Return the (x, y) coordinate for the center point of the cell that contains the specified text.  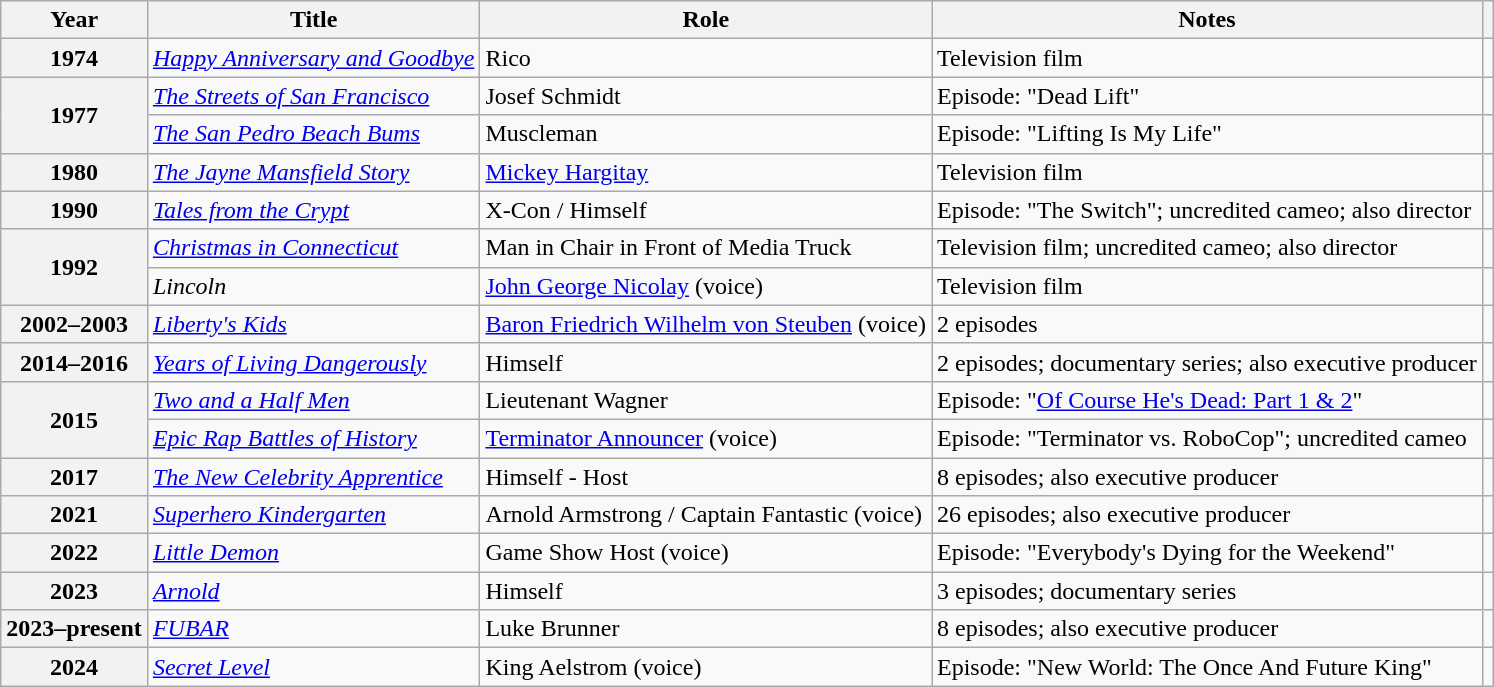
2023 (74, 591)
1990 (74, 210)
Episode: "Terminator vs. RoboCop"; uncredited cameo (1208, 438)
FUBAR (314, 629)
Episode: "The Switch"; uncredited cameo; also director (1208, 210)
1992 (74, 267)
2002–2003 (74, 324)
The New Celebrity Apprentice (314, 477)
Rico (706, 58)
Little Demon (314, 553)
2022 (74, 553)
Epic Rap Battles of History (314, 438)
2 episodes (1208, 324)
Episode: "Dead Lift" (1208, 96)
Year (74, 20)
Baron Friedrich Wilhelm von Steuben (voice) (706, 324)
1974 (74, 58)
Superhero Kindergarten (314, 515)
The San Pedro Beach Bums (314, 134)
Tales from the Crypt (314, 210)
Episode: "Everybody's Dying for the Weekend" (1208, 553)
Arnold Armstrong / Captain Fantastic (voice) (706, 515)
Luke Brunner (706, 629)
Liberty's Kids (314, 324)
26 episodes; also executive producer (1208, 515)
Episode: "New World: The Once And Future King" (1208, 667)
Role (706, 20)
2023–present (74, 629)
2017 (74, 477)
1980 (74, 172)
Secret Level (314, 667)
Notes (1208, 20)
Television film; uncredited cameo; also director (1208, 248)
King Aelstrom (voice) (706, 667)
3 episodes; documentary series (1208, 591)
2021 (74, 515)
Years of Living Dangerously (314, 362)
2014–2016 (74, 362)
2024 (74, 667)
Happy Anniversary and Goodbye (314, 58)
Himself - Host (706, 477)
The Streets of San Francisco (314, 96)
John George Nicolay (voice) (706, 286)
2015 (74, 419)
Arnold (314, 591)
The Jayne Mansfield Story (314, 172)
Title (314, 20)
Two and a Half Men (314, 400)
Christmas in Connecticut (314, 248)
Man in Chair in Front of Media Truck (706, 248)
Lincoln (314, 286)
Lieutenant Wagner (706, 400)
Mickey Hargitay (706, 172)
Game Show Host (voice) (706, 553)
Terminator Announcer (voice) (706, 438)
1977 (74, 115)
Muscleman (706, 134)
X-Con / Himself (706, 210)
Josef Schmidt (706, 96)
Episode: "Of Course He's Dead: Part 1 & 2" (1208, 400)
Episode: "Lifting Is My Life" (1208, 134)
2 episodes; documentary series; also executive producer (1208, 362)
